Return the [x, y] coordinate for the center point of the cell that contains the specified text.  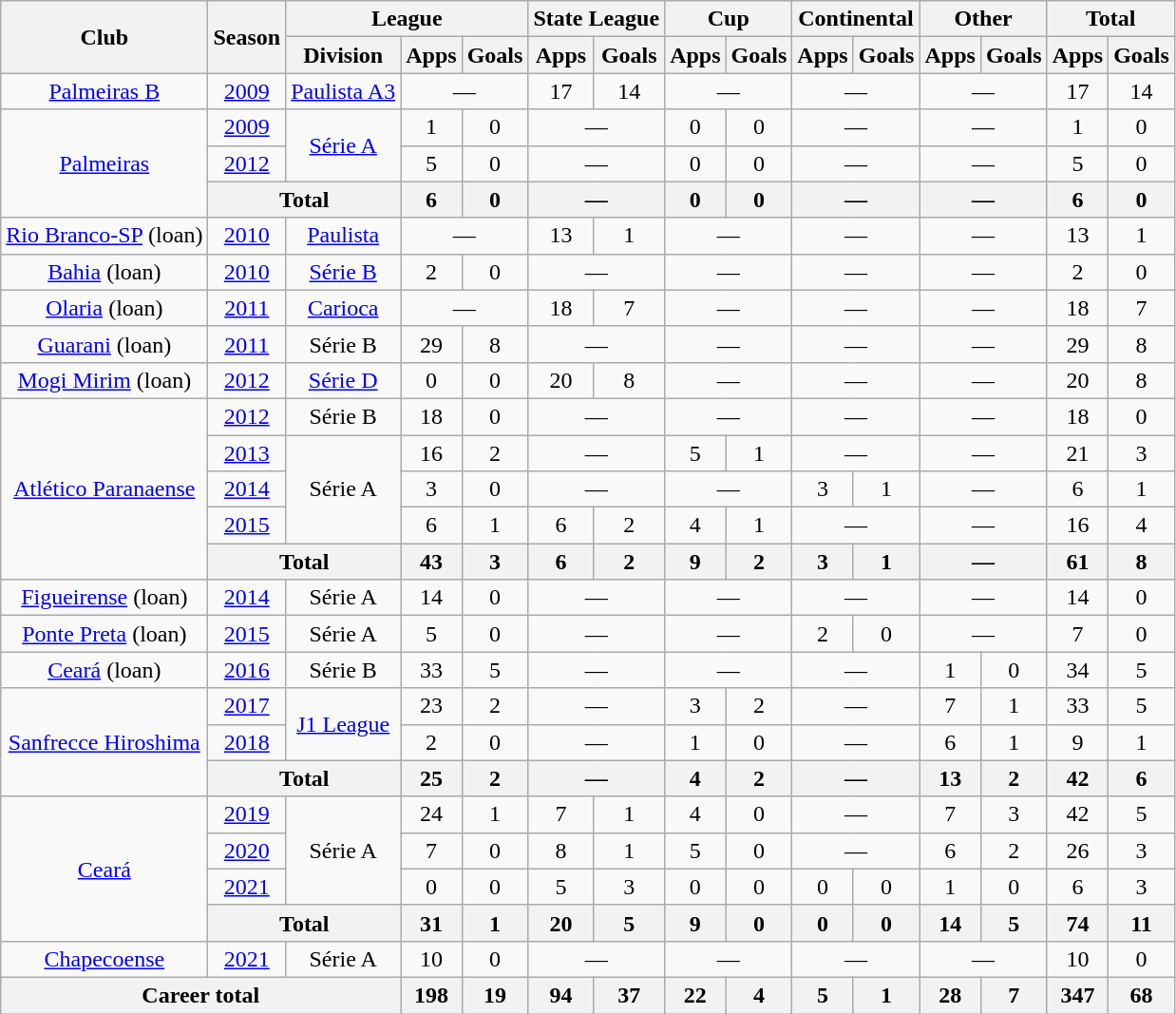
Ponte Preta (loan) [104, 634]
37 [629, 995]
Paulista [344, 236]
26 [1077, 851]
2019 [247, 814]
Atlético Paranaense [104, 488]
Carioca [344, 308]
34 [1077, 670]
68 [1142, 995]
Sanfrecce Hiroshima [104, 742]
Guarani (loan) [104, 344]
J1 League [344, 724]
2017 [247, 706]
Olaria (loan) [104, 308]
23 [431, 706]
31 [431, 923]
Palmeiras [104, 163]
State League [597, 19]
22 [695, 995]
Ceará [104, 869]
19 [495, 995]
28 [950, 995]
Season [247, 37]
Chapecoense [104, 959]
Ceará (loan) [104, 670]
198 [431, 995]
61 [1077, 562]
2013 [247, 453]
Paulista A3 [344, 91]
League [407, 19]
Cup [729, 19]
Palmeiras B [104, 91]
21 [1077, 453]
2016 [247, 670]
Figueirense (loan) [104, 598]
Continental [856, 19]
Club [104, 37]
11 [1142, 923]
347 [1077, 995]
43 [431, 562]
2020 [247, 851]
25 [431, 778]
94 [560, 995]
2018 [247, 742]
74 [1077, 923]
Other [983, 19]
Série D [344, 380]
24 [431, 814]
Mogi Mirim (loan) [104, 380]
Rio Branco-SP (loan) [104, 236]
Division [344, 55]
Bahia (loan) [104, 272]
Career total [201, 995]
